Pinpoint the cell where the given text exists, returning its (x, y) midpoint coordinate. 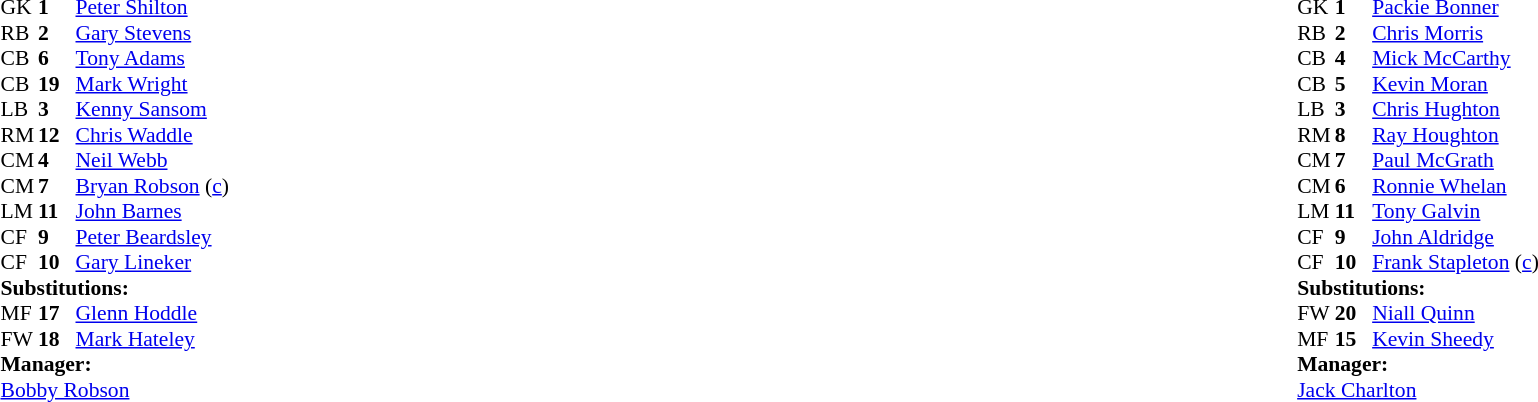
Manager: (114, 365)
Kenny Sansom (152, 109)
5 (1354, 84)
Gary Stevens (152, 33)
Tony Adams (152, 59)
Chris Waddle (152, 135)
19 (57, 84)
20 (1354, 313)
Mark Hateley (152, 339)
18 (57, 339)
15 (1354, 339)
Mark Wright (152, 84)
17 (57, 313)
Bryan Robson (c) (152, 186)
Peter Beardsley (152, 237)
8 (1354, 135)
Neil Webb (152, 161)
Substitutions: (114, 288)
Gary Lineker (152, 263)
John Barnes (152, 211)
Glenn Hoddle (152, 313)
12 (57, 135)
